From the cell containing the given text, extract its center point as (X, Y) coordinate. 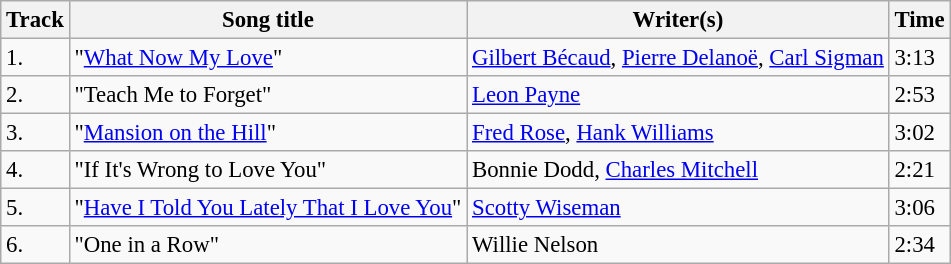
5. (35, 208)
"What Now My Love" (268, 58)
"Have I Told You Lately That I Love You" (268, 208)
4. (35, 170)
2. (35, 95)
6. (35, 245)
Gilbert Bécaud, Pierre Delanoë, Carl Sigman (678, 58)
Bonnie Dodd, Charles Mitchell (678, 170)
Writer(s) (678, 20)
Song title (268, 20)
Scotty Wiseman (678, 208)
1. (35, 58)
2:21 (920, 170)
3:13 (920, 58)
"Mansion on the Hill" (268, 133)
2:53 (920, 95)
3. (35, 133)
"One in a Row" (268, 245)
"If It's Wrong to Love You" (268, 170)
Track (35, 20)
Time (920, 20)
Fred Rose, Hank Williams (678, 133)
"Teach Me to Forget" (268, 95)
Leon Payne (678, 95)
3:06 (920, 208)
Willie Nelson (678, 245)
3:02 (920, 133)
2:34 (920, 245)
